Output the (X, Y) coordinate of the center of the cell containing the given text.  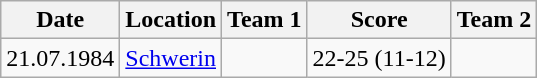
Location (171, 20)
Team 1 (265, 20)
21.07.1984 (60, 58)
Date (60, 20)
Team 2 (494, 20)
22-25 (11-12) (379, 58)
Schwerin (171, 58)
Score (379, 20)
